Determine the [X, Y] coordinate at the center of the cell enclosing the given text.  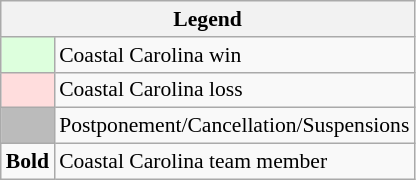
Postponement/Cancellation/Suspensions [234, 126]
Coastal Carolina loss [234, 90]
Bold [28, 162]
Coastal Carolina team member [234, 162]
Coastal Carolina win [234, 55]
Legend [208, 19]
